Extract the [X, Y] coordinate from the center of the cell holding the provided text.  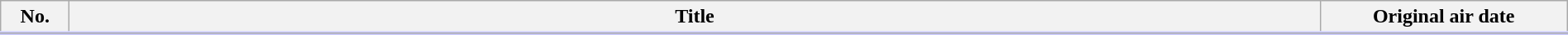
Title [695, 17]
No. [35, 17]
Original air date [1444, 17]
